Return the (X, Y) coordinate for the center point of the cell that contains the specified text.  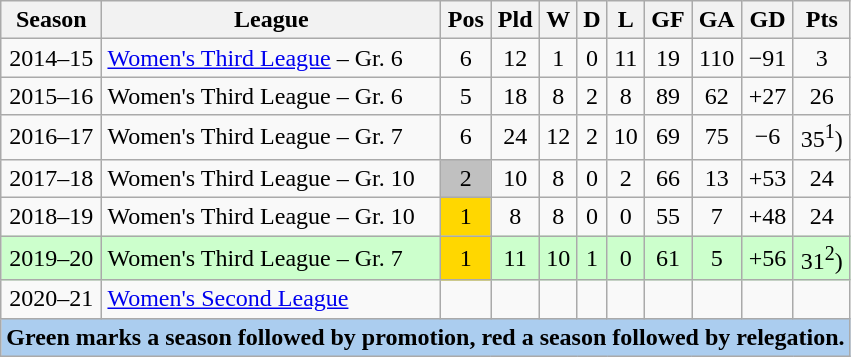
+53 (768, 178)
W (558, 20)
89 (668, 96)
2020–21 (52, 299)
L (626, 20)
2018–19 (52, 217)
+56 (768, 258)
13 (717, 178)
Pos (466, 20)
26 (822, 96)
75 (717, 138)
2015–16 (52, 96)
GD (768, 20)
GA (717, 20)
−91 (768, 58)
Green marks a season followed by promotion, red a season followed by relegation. (426, 337)
2019–20 (52, 258)
GF (668, 20)
18 (516, 96)
+48 (768, 217)
−6 (768, 138)
66 (668, 178)
+27 (768, 96)
D (592, 20)
110 (717, 58)
Season (52, 20)
61 (668, 258)
69 (668, 138)
2017–18 (52, 178)
2014–15 (52, 58)
Pld (516, 20)
3 (822, 58)
2016–17 (52, 138)
55 (668, 217)
62 (717, 96)
Pts (822, 20)
312) (822, 258)
351) (822, 138)
Women's Second League (272, 299)
19 (668, 58)
League (272, 20)
7 (717, 217)
